Return the (X, Y) coordinate for the center point of the cell that contains the specified text.  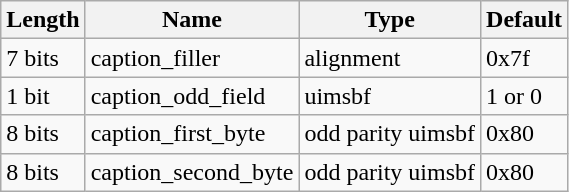
1 bit (43, 96)
1 or 0 (524, 96)
Default (524, 20)
Type (390, 20)
uimsbf (390, 96)
caption_odd_field (192, 96)
caption_second_byte (192, 172)
caption_first_byte (192, 134)
0x7f (524, 58)
7 bits (43, 58)
caption_filler (192, 58)
Name (192, 20)
alignment (390, 58)
Length (43, 20)
